Scan for the cell matching the given text and deliver its [x, y] coordinate at center. 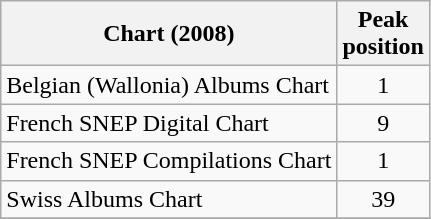
French SNEP Compilations Chart [169, 161]
Peakposition [383, 34]
French SNEP Digital Chart [169, 123]
Swiss Albums Chart [169, 199]
Chart (2008) [169, 34]
9 [383, 123]
Belgian (Wallonia) Albums Chart [169, 85]
39 [383, 199]
